For the text-containing cell, return its midpoint in [X, Y] coordinate format. 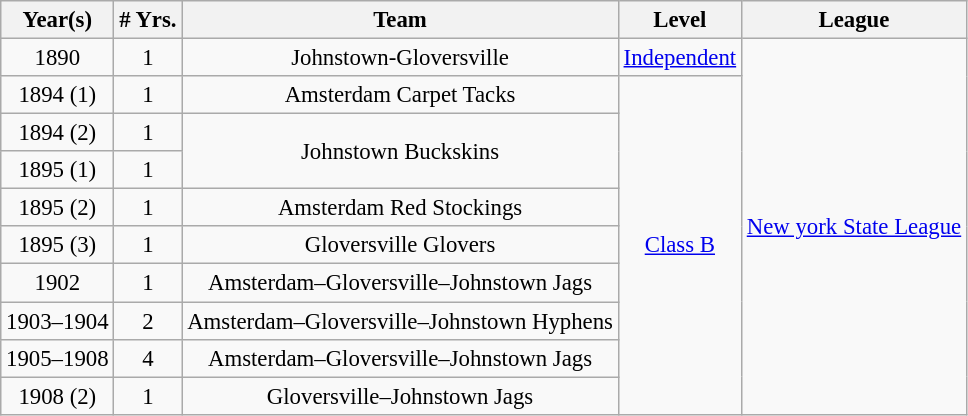
1890 [58, 58]
4 [148, 358]
1894 (1) [58, 95]
Level [680, 20]
Amsterdam Red Stockings [400, 208]
1905–1908 [58, 358]
1902 [58, 283]
Gloversville–Johnstown Jags [400, 396]
1895 (3) [58, 245]
1894 (2) [58, 133]
Year(s) [58, 20]
1903–1904 [58, 321]
# Yrs. [148, 20]
Class B [680, 245]
New york State League [854, 227]
Team [400, 20]
Amsterdam Carpet Tacks [400, 95]
1908 (2) [58, 396]
Amsterdam–Gloversville–Johnstown Hyphens [400, 321]
2 [148, 321]
Independent [680, 58]
1895 (1) [58, 170]
1895 (2) [58, 208]
Johnstown-Gloversville [400, 58]
Johnstown Buckskins [400, 152]
Gloversville Glovers [400, 245]
League [854, 20]
